Detect which cell encompasses the target text, then output its [x, y] center coordinate. 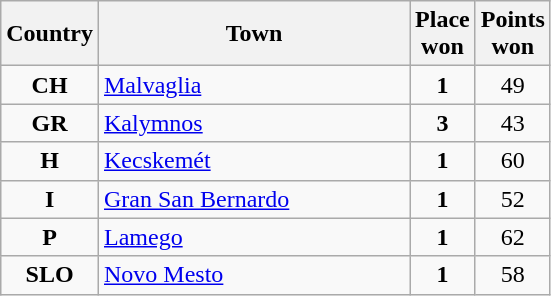
H [50, 161]
49 [512, 85]
Kalymnos [254, 123]
Novo Mesto [254, 275]
52 [512, 199]
Malvaglia [254, 85]
Lamego [254, 237]
60 [512, 161]
3 [443, 123]
GR [50, 123]
62 [512, 237]
Country [50, 34]
58 [512, 275]
Place won [443, 34]
SLO [50, 275]
Points won [512, 34]
I [50, 199]
43 [512, 123]
CH [50, 85]
Town [254, 34]
Kecskemét [254, 161]
P [50, 237]
Gran San Bernardo [254, 199]
